Locate the cell with the specified text and output its [X, Y] center coordinate. 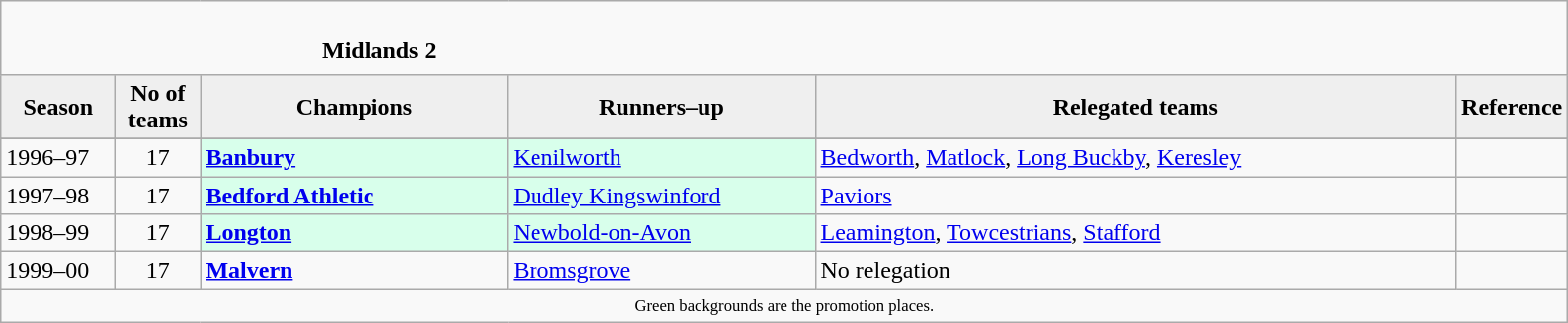
Kenilworth [662, 157]
Runners–up [662, 107]
Bedworth, Matlock, Long Buckby, Keresley [1136, 157]
Banbury [354, 157]
1999–00 [58, 271]
1998–99 [58, 233]
Leamington, Towcestrians, Stafford [1136, 233]
Paviors [1136, 195]
Reference [1512, 107]
No of teams [158, 107]
Newbold-on-Avon [662, 233]
1997–98 [58, 195]
1996–97 [58, 157]
Malvern [354, 271]
Season [58, 107]
Bromsgrove [662, 271]
Champions [354, 107]
Relegated teams [1136, 107]
No relegation [1136, 271]
Dudley Kingswinford [662, 195]
Longton [354, 233]
Bedford Athletic [354, 195]
Green backgrounds are the promotion places. [784, 306]
